Output the (x, y) coordinate of the center of the cell containing the given text.  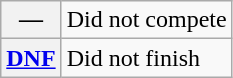
DNF (31, 58)
Did not finish (146, 58)
— (31, 20)
Did not compete (146, 20)
